Determine the [x, y] coordinate at the center of the cell enclosing the given text.  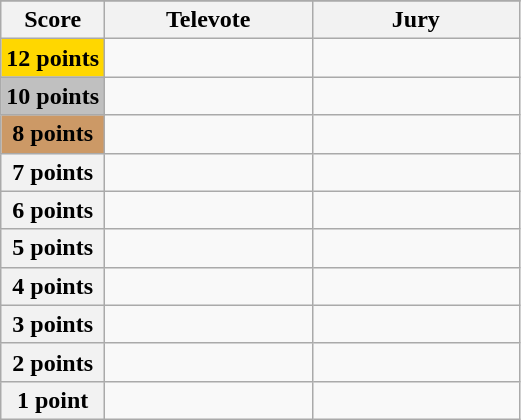
5 points [53, 248]
Televote [209, 20]
6 points [53, 210]
3 points [53, 324]
8 points [53, 134]
7 points [53, 172]
1 point [53, 400]
10 points [53, 96]
12 points [53, 58]
Jury [416, 20]
Score [53, 20]
4 points [53, 286]
2 points [53, 362]
